From the cell containing the given text, extract its center point as (X, Y) coordinate. 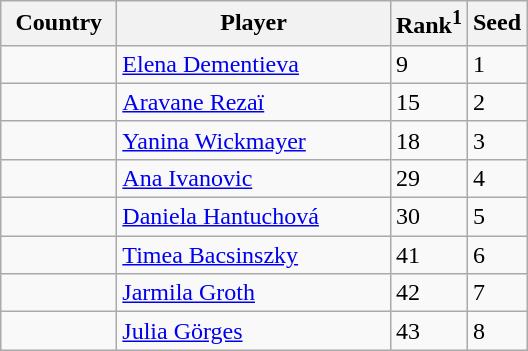
6 (496, 255)
Seed (496, 24)
Elena Dementieva (254, 64)
8 (496, 331)
3 (496, 140)
18 (428, 140)
5 (496, 217)
Timea Bacsinszky (254, 255)
Aravane Rezaï (254, 102)
42 (428, 293)
Ana Ivanovic (254, 178)
41 (428, 255)
43 (428, 331)
29 (428, 178)
30 (428, 217)
Yanina Wickmayer (254, 140)
Country (59, 24)
Julia Görges (254, 331)
2 (496, 102)
Rank1 (428, 24)
15 (428, 102)
1 (496, 64)
7 (496, 293)
9 (428, 64)
Player (254, 24)
Daniela Hantuchová (254, 217)
4 (496, 178)
Jarmila Groth (254, 293)
